Output the (X, Y) coordinate of the center of the cell containing the given text.  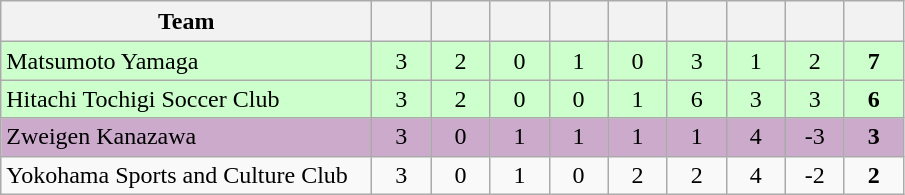
Zweigen Kanazawa (186, 137)
7 (874, 61)
-3 (814, 137)
Yokohama Sports and Culture Club (186, 175)
Team (186, 22)
Matsumoto Yamaga (186, 61)
-2 (814, 175)
Hitachi Tochigi Soccer Club (186, 99)
